Return (X, Y) of the center of cell containing provided text 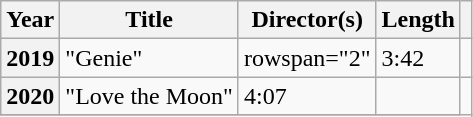
"Genie" (150, 58)
2019 (30, 58)
3:42 (418, 58)
Year (30, 20)
2020 (30, 96)
4:07 (307, 96)
Title (150, 20)
Director(s) (307, 20)
Length (418, 20)
rowspan="2" (307, 58)
"Love the Moon" (150, 96)
